Return the [X, Y] coordinate for the center point of the cell that contains the specified text.  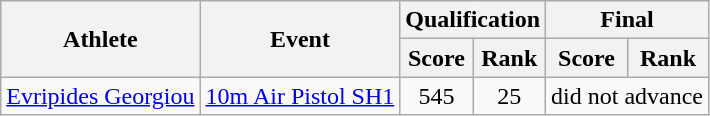
Qualification [473, 20]
25 [509, 96]
Final [628, 20]
Athlete [100, 39]
545 [436, 96]
10m Air Pistol SH1 [300, 96]
did not advance [628, 96]
Event [300, 39]
Evripides Georgiou [100, 96]
